Pinpoint the cell where the given text exists, returning its [X, Y] midpoint coordinate. 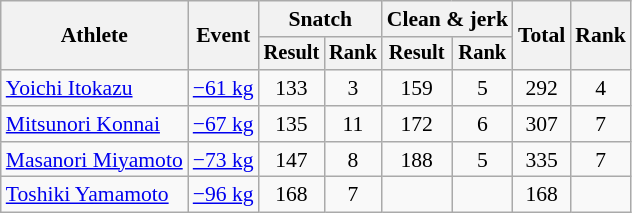
Snatch [320, 19]
Clean & jerk [448, 19]
188 [417, 160]
133 [292, 88]
172 [417, 124]
335 [542, 160]
Athlete [94, 36]
Total [542, 36]
4 [600, 88]
159 [417, 88]
−96 kg [224, 195]
−73 kg [224, 160]
3 [353, 88]
11 [353, 124]
8 [353, 160]
292 [542, 88]
6 [482, 124]
−61 kg [224, 88]
307 [542, 124]
Event [224, 36]
Mitsunori Konnai [94, 124]
Yoichi Itokazu [94, 88]
147 [292, 160]
135 [292, 124]
Toshiki Yamamoto [94, 195]
−67 kg [224, 124]
Masanori Miyamoto [94, 160]
